Detect which cell encompasses the target text, then output its [x, y] center coordinate. 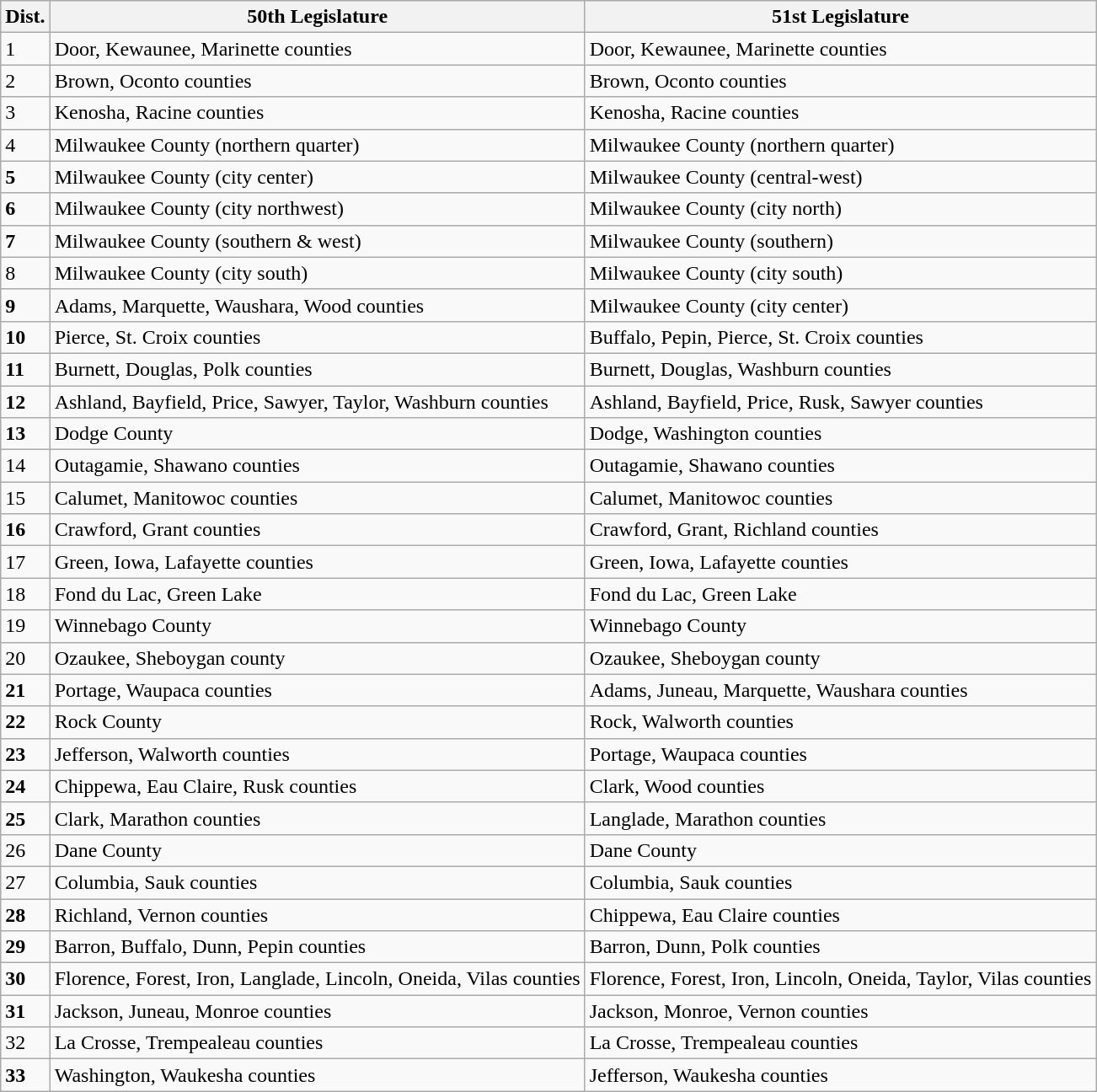
Dodge County [317, 434]
Rock County [317, 722]
26 [25, 850]
Crawford, Grant, Richland counties [841, 530]
15 [25, 498]
Clark, Marathon counties [317, 818]
Washington, Waukesha counties [317, 1075]
18 [25, 594]
33 [25, 1075]
Jefferson, Walworth counties [317, 754]
51st Legislature [841, 17]
Pierce, St. Croix counties [317, 337]
Burnett, Douglas, Polk counties [317, 369]
Buffalo, Pepin, Pierce, St. Croix counties [841, 337]
24 [25, 786]
Langlade, Marathon counties [841, 818]
Chippewa, Eau Claire, Rusk counties [317, 786]
21 [25, 690]
28 [25, 914]
27 [25, 882]
19 [25, 626]
23 [25, 754]
8 [25, 273]
20 [25, 658]
Rock, Walworth counties [841, 722]
12 [25, 402]
Milwaukee County (southern) [841, 241]
Dodge, Washington counties [841, 434]
5 [25, 177]
32 [25, 1043]
Ashland, Bayfield, Price, Rusk, Sawyer counties [841, 402]
Adams, Juneau, Marquette, Waushara counties [841, 690]
Clark, Wood counties [841, 786]
Jackson, Monroe, Vernon counties [841, 1011]
Jefferson, Waukesha counties [841, 1075]
Barron, Buffalo, Dunn, Pepin counties [317, 947]
Milwaukee County (city north) [841, 209]
11 [25, 369]
10 [25, 337]
Burnett, Douglas, Washburn counties [841, 369]
14 [25, 466]
Crawford, Grant counties [317, 530]
3 [25, 113]
25 [25, 818]
Ashland, Bayfield, Price, Sawyer, Taylor, Washburn counties [317, 402]
Richland, Vernon counties [317, 914]
7 [25, 241]
Milwaukee County (southern & west) [317, 241]
1 [25, 49]
Dist. [25, 17]
17 [25, 562]
16 [25, 530]
30 [25, 979]
Jackson, Juneau, Monroe counties [317, 1011]
Adams, Marquette, Waushara, Wood counties [317, 305]
Chippewa, Eau Claire counties [841, 914]
Florence, Forest, Iron, Lincoln, Oneida, Taylor, Vilas counties [841, 979]
50th Legislature [317, 17]
2 [25, 81]
22 [25, 722]
29 [25, 947]
Milwaukee County (city northwest) [317, 209]
Milwaukee County (central-west) [841, 177]
Barron, Dunn, Polk counties [841, 947]
Florence, Forest, Iron, Langlade, Lincoln, Oneida, Vilas counties [317, 979]
31 [25, 1011]
6 [25, 209]
9 [25, 305]
13 [25, 434]
4 [25, 145]
